From the cell containing the given text, extract its center point as (X, Y) coordinate. 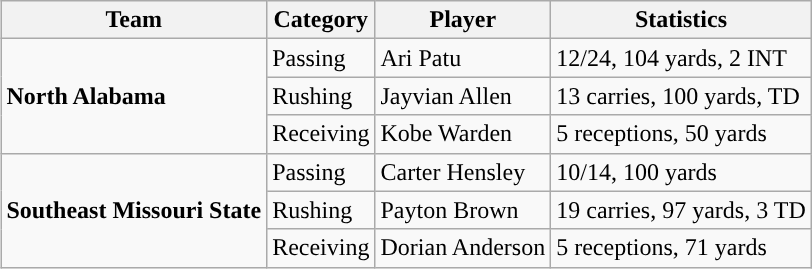
Payton Brown (463, 210)
10/14, 100 yards (682, 172)
Southeast Missouri State (134, 210)
Team (134, 20)
12/24, 104 yards, 2 INT (682, 58)
Ari Patu (463, 58)
North Alabama (134, 96)
5 receptions, 50 yards (682, 134)
19 carries, 97 yards, 3 TD (682, 210)
13 carries, 100 yards, TD (682, 96)
5 receptions, 71 yards (682, 248)
Player (463, 20)
Category (321, 20)
Jayvian Allen (463, 96)
Carter Hensley (463, 172)
Dorian Anderson (463, 248)
Statistics (682, 20)
Kobe Warden (463, 134)
